Identify which cell holds the provided text, then report its (x, y) central coordinate. 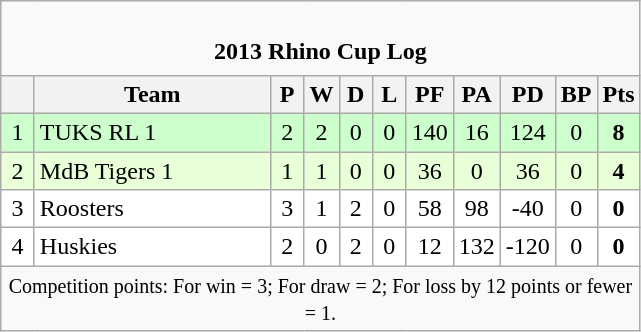
12 (430, 247)
58 (430, 209)
TUKS RL 1 (152, 132)
98 (476, 209)
P (287, 94)
Huskies (152, 247)
D (356, 94)
8 (618, 132)
132 (476, 247)
MdB Tigers 1 (152, 171)
PA (476, 94)
L (390, 94)
Team (152, 94)
124 (528, 132)
Roosters (152, 209)
-120 (528, 247)
-40 (528, 209)
W (322, 94)
Pts (618, 94)
BP (576, 94)
Competition points: For win = 3; For draw = 2; For loss by 12 points or fewer = 1. (320, 298)
PD (528, 94)
PF (430, 94)
140 (430, 132)
16 (476, 132)
